Pinpoint the cell where the given text exists, returning its (X, Y) midpoint coordinate. 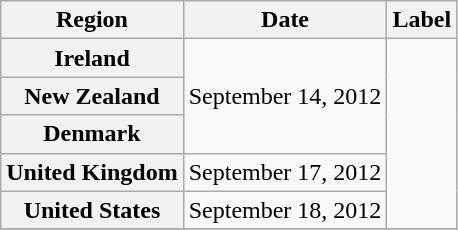
United Kingdom (92, 172)
New Zealand (92, 96)
United States (92, 210)
September 14, 2012 (285, 96)
Date (285, 20)
September 17, 2012 (285, 172)
Ireland (92, 58)
Denmark (92, 134)
September 18, 2012 (285, 210)
Region (92, 20)
Label (422, 20)
